Determine the [x, y] coordinate at the center of the cell enclosing the given text.  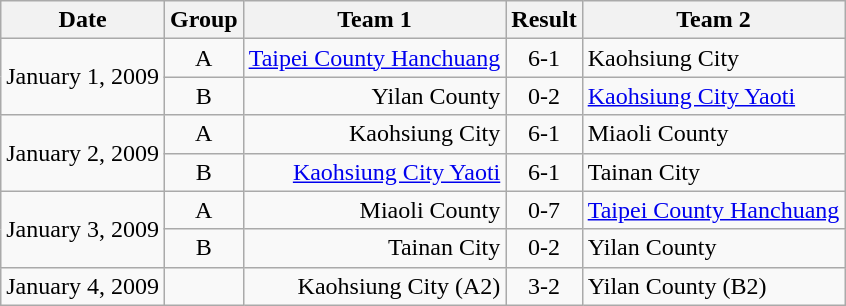
Kaohsiung City (A2) [374, 286]
3-2 [544, 286]
January 4, 2009 [83, 286]
January 1, 2009 [83, 77]
Yilan County (B2) [714, 286]
Group [204, 20]
0-7 [544, 210]
January 2, 2009 [83, 153]
Result [544, 20]
Date [83, 20]
January 3, 2009 [83, 229]
Team 1 [374, 20]
Team 2 [714, 20]
